Locate the cell with the specified text and output its (X, Y) center coordinate. 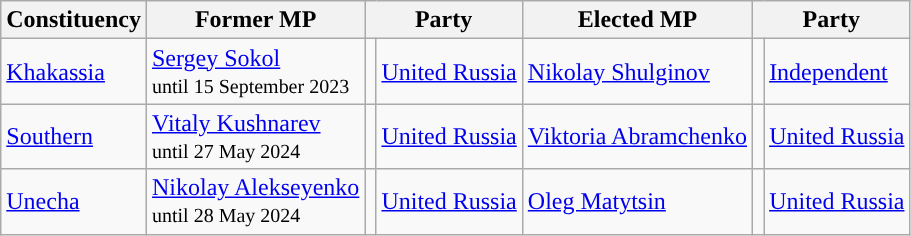
Southern (74, 136)
Sergey Sokol until 15 September 2023 (255, 72)
Nikolay Alekseyenko until 28 May 2024 (255, 202)
Khakassia (74, 72)
Unecha (74, 202)
Constituency (74, 20)
Nikolay Shulginov (637, 72)
Former MP (255, 20)
Elected MP (637, 20)
Viktoria Abramchenko (637, 136)
Vitaly Kushnarev until 27 May 2024 (255, 136)
Oleg Matytsin (637, 202)
Independent (837, 72)
